Determine the [x, y] coordinate at the center of the cell enclosing the given text.  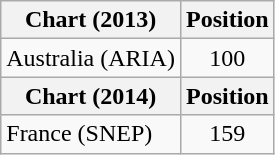
Australia (ARIA) [91, 58]
159 [227, 134]
Chart (2014) [91, 96]
France (SNEP) [91, 134]
100 [227, 58]
Chart (2013) [91, 20]
